Determine the [X, Y] coordinate at the center of the cell enclosing the given text.  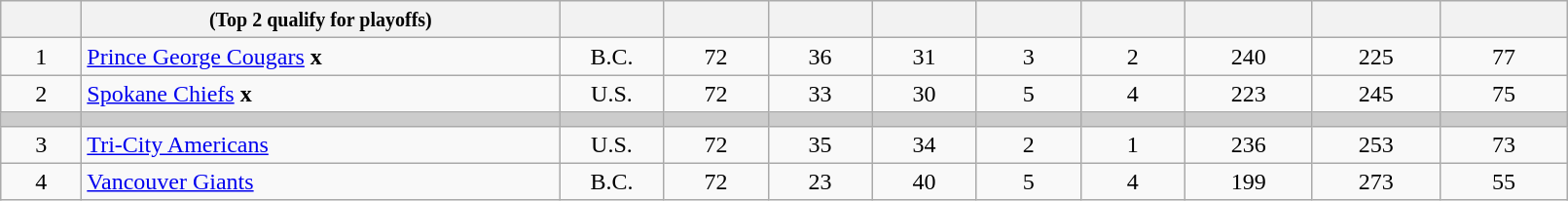
Spokane Chiefs x [321, 94]
34 [925, 144]
33 [820, 94]
77 [1503, 57]
236 [1248, 144]
36 [820, 57]
Vancouver Giants [321, 181]
40 [925, 181]
245 [1376, 94]
75 [1503, 94]
223 [1248, 94]
55 [1503, 181]
Tri-City Americans [321, 144]
240 [1248, 57]
225 [1376, 57]
73 [1503, 144]
23 [820, 181]
199 [1248, 181]
31 [925, 57]
(Top 2 qualify for playoffs) [321, 20]
35 [820, 144]
253 [1376, 144]
30 [925, 94]
Prince George Cougars x [321, 57]
273 [1376, 181]
